Return the (X, Y) coordinate for the center point of the cell that contains the specified text.  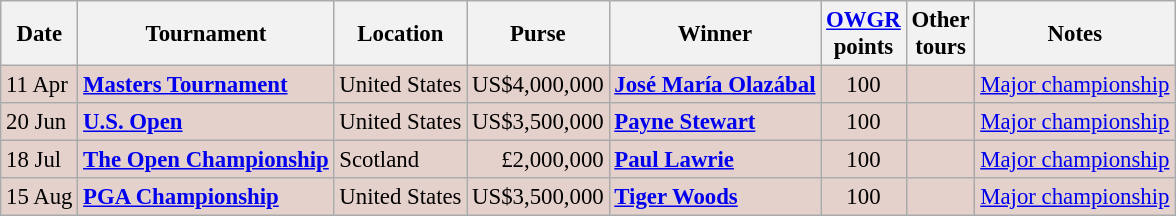
Winner (715, 34)
Paul Lawrie (715, 160)
Tournament (206, 34)
20 Jun (40, 122)
Location (400, 34)
U.S. Open (206, 122)
Othertours (940, 34)
Date (40, 34)
18 Jul (40, 160)
Notes (1075, 34)
José María Olazábal (715, 85)
OWGRpoints (864, 34)
15 Aug (40, 197)
US$4,000,000 (538, 85)
Purse (538, 34)
11 Apr (40, 85)
£2,000,000 (538, 160)
Tiger Woods (715, 197)
The Open Championship (206, 160)
Payne Stewart (715, 122)
Masters Tournament (206, 85)
Scotland (400, 160)
PGA Championship (206, 197)
